Identify which cell holds the provided text, then report its [X, Y] central coordinate. 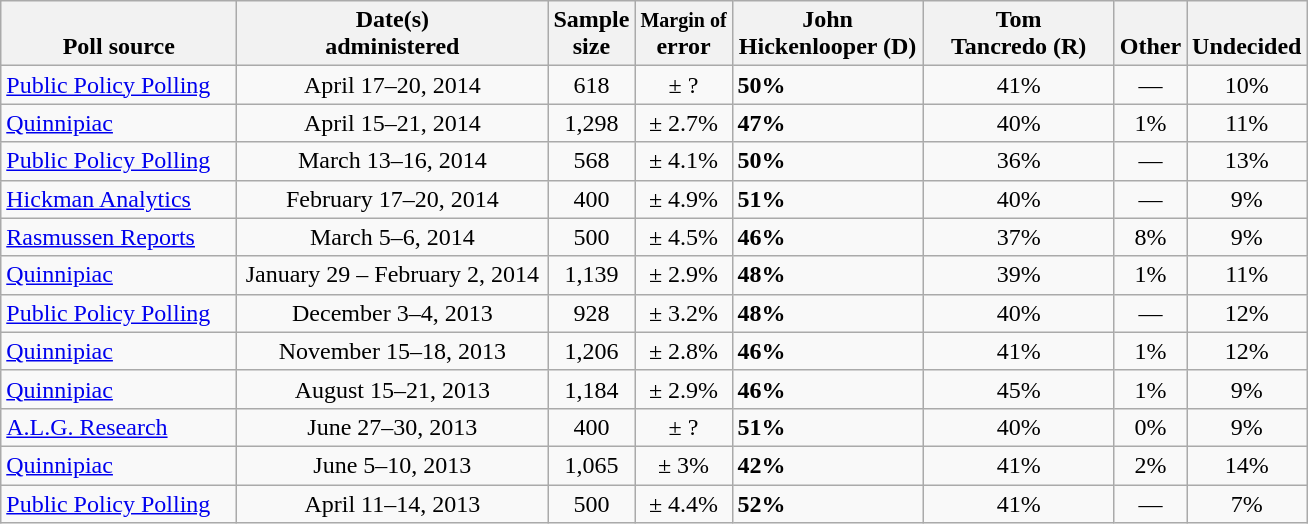
42% [828, 465]
0% [1150, 427]
618 [592, 85]
February 17–20, 2014 [392, 199]
January 29 – February 2, 2014 [392, 275]
Undecided [1247, 34]
7% [1247, 503]
± 4.1% [684, 161]
Other [1150, 34]
± 2.8% [684, 351]
August 15–21, 2013 [392, 389]
1,298 [592, 123]
37% [1018, 237]
April 15–21, 2014 [392, 123]
568 [592, 161]
Poll source [119, 34]
8% [1150, 237]
April 17–20, 2014 [392, 85]
Hickman Analytics [119, 199]
14% [1247, 465]
April 11–14, 2013 [392, 503]
± 3.2% [684, 313]
2% [1150, 465]
June 27–30, 2013 [392, 427]
52% [828, 503]
Samplesize [592, 34]
± 3% [684, 465]
39% [1018, 275]
1,184 [592, 389]
March 13–16, 2014 [392, 161]
± 4.9% [684, 199]
A.L.G. Research [119, 427]
Rasmussen Reports [119, 237]
JohnHickenlooper (D) [828, 34]
10% [1247, 85]
45% [1018, 389]
47% [828, 123]
36% [1018, 161]
June 5–10, 2013 [392, 465]
13% [1247, 161]
± 4.5% [684, 237]
March 5–6, 2014 [392, 237]
1,206 [592, 351]
1,065 [592, 465]
± 4.4% [684, 503]
Date(s)administered [392, 34]
Margin oferror [684, 34]
± 2.7% [684, 123]
1,139 [592, 275]
November 15–18, 2013 [392, 351]
December 3–4, 2013 [392, 313]
TomTancredo (R) [1018, 34]
928 [592, 313]
